Determine the (X, Y) coordinate at the center of the cell enclosing the given text.  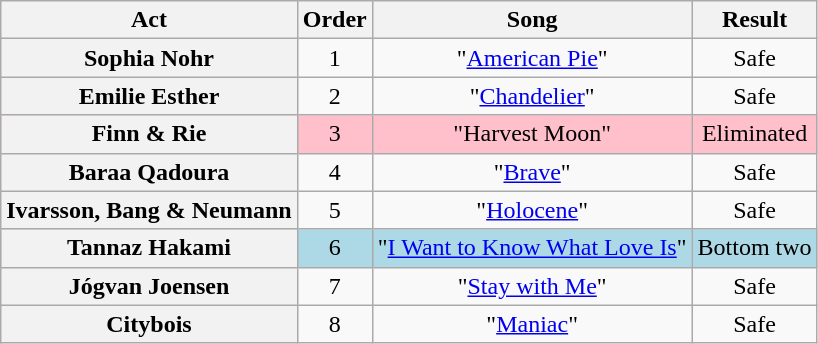
Order (334, 20)
Act (149, 20)
1 (334, 58)
Ivarsson, Bang & Neumann (149, 210)
Finn & Rie (149, 134)
Bottom two (754, 248)
Citybois (149, 324)
Baraa Qadoura (149, 172)
Emilie Esther (149, 96)
Eliminated (754, 134)
Jógvan Joensen (149, 286)
3 (334, 134)
"Holocene" (532, 210)
"Brave" (532, 172)
"I Want to Know What Love Is" (532, 248)
Sophia Nohr (149, 58)
5 (334, 210)
"Chandelier" (532, 96)
"Maniac" (532, 324)
Tannaz Hakami (149, 248)
Song (532, 20)
7 (334, 286)
"Stay with Me" (532, 286)
6 (334, 248)
"American Pie" (532, 58)
"Harvest Moon" (532, 134)
8 (334, 324)
2 (334, 96)
Result (754, 20)
4 (334, 172)
